Provide the (X, Y) coordinate of the cell's center where the given text is located.  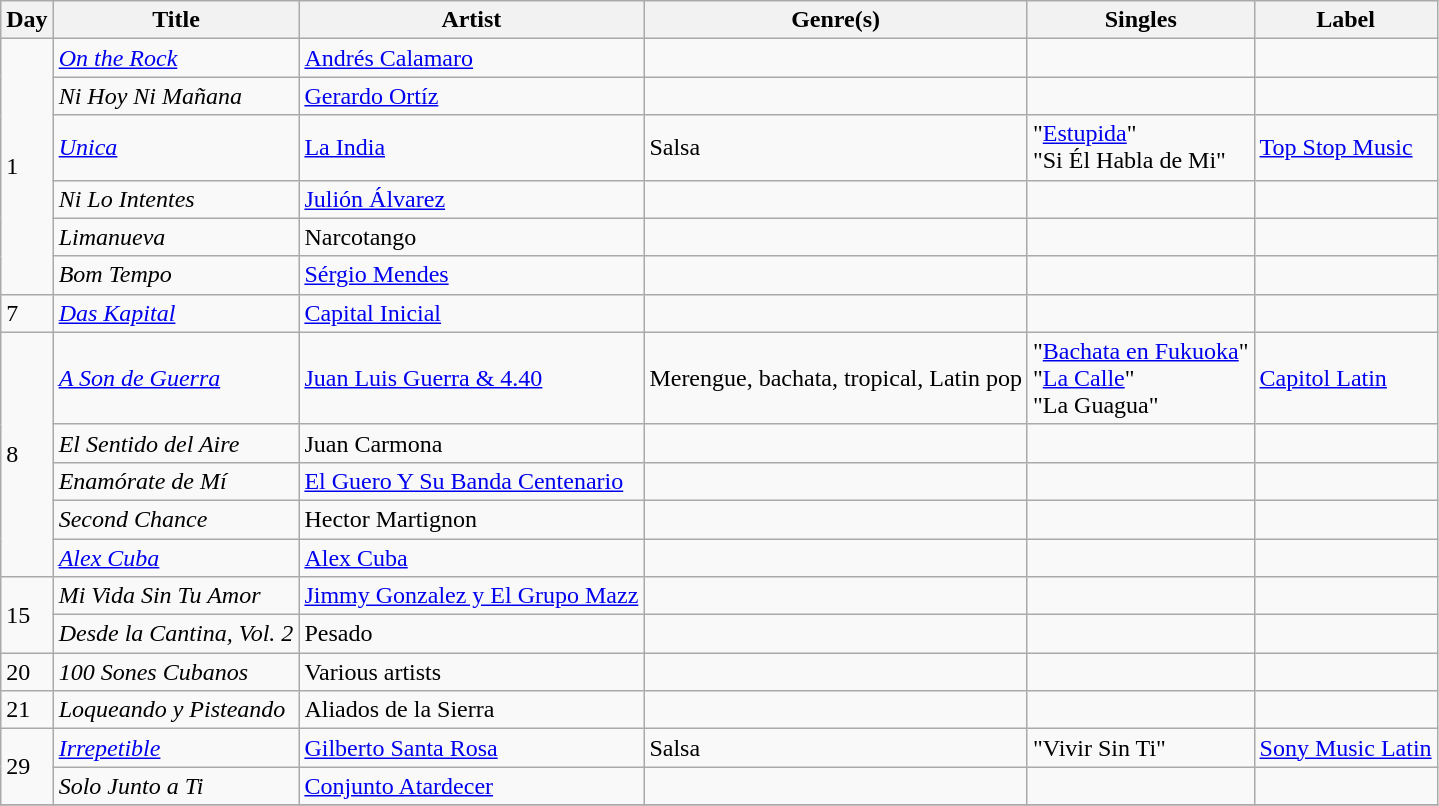
Loqueando y Pisteando (176, 710)
Gerardo Ortíz (472, 96)
Sony Music Latin (1346, 748)
Das Kapital (176, 313)
Title (176, 20)
"Bachata en Fukuoka""La Calle""La Guagua" (1140, 378)
Enamórate de Mí (176, 481)
Various artists (472, 672)
Limanueva (176, 237)
Pesado (472, 634)
Artist (472, 20)
Desde la Cantina, Vol. 2 (176, 634)
Unica (176, 148)
"Vivir Sin Ti" (1140, 748)
Label (1346, 20)
Genre(s) (836, 20)
Sérgio Mendes (472, 275)
Jimmy Gonzalez y El Grupo Mazz (472, 596)
1 (27, 166)
Capital Inicial (472, 313)
15 (27, 615)
Gilberto Santa Rosa (472, 748)
Julión Álvarez (472, 199)
100 Sones Cubanos (176, 672)
7 (27, 313)
8 (27, 454)
La India (472, 148)
Second Chance (176, 519)
A Son de Guerra (176, 378)
Juan Carmona (472, 443)
29 (27, 767)
Capitol Latin (1346, 378)
Top Stop Music (1346, 148)
Conjunto Atardecer (472, 786)
Singles (1140, 20)
Irrepetible (176, 748)
Ni Lo Intentes (176, 199)
Andrés Calamaro (472, 58)
On the Rock (176, 58)
Mi Vida Sin Tu Amor (176, 596)
El Guero Y Su Banda Centenario (472, 481)
Ni Hoy Ni Mañana (176, 96)
Hector Martignon (472, 519)
Juan Luis Guerra & 4.40 (472, 378)
Narcotango (472, 237)
20 (27, 672)
Solo Junto a Ti (176, 786)
21 (27, 710)
El Sentido del Aire (176, 443)
Merengue, bachata, tropical, Latin pop (836, 378)
"Estupida""Si Él Habla de Mi" (1140, 148)
Aliados de la Sierra (472, 710)
Day (27, 20)
Bom Tempo (176, 275)
